Extract the [x, y] coordinate from the center of the cell holding the provided text.  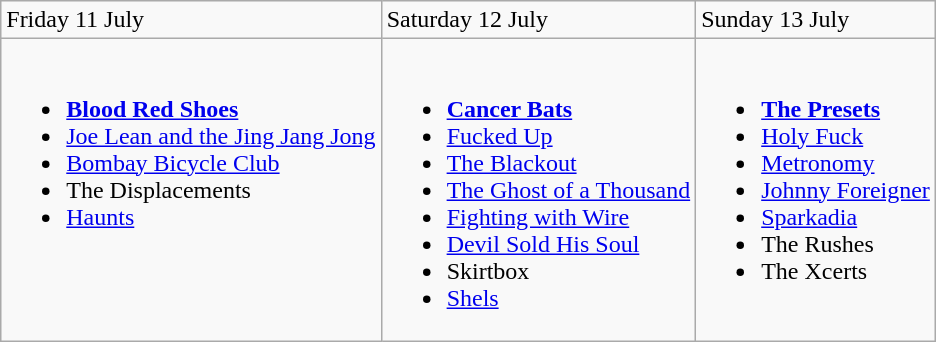
Cancer BatsFucked UpThe BlackoutThe Ghost of a ThousandFighting with WireDevil Sold His SoulSkirtboxShels [538, 190]
Blood Red ShoesJoe Lean and the Jing Jang JongBombay Bicycle ClubThe DisplacementsHaunts [191, 190]
The PresetsHoly FuckMetronomyJohnny ForeignerSparkadiaThe RushesThe Xcerts [816, 190]
Sunday 13 July [816, 20]
Friday 11 July [191, 20]
Saturday 12 July [538, 20]
